Locate the cell with the specified text and output its (x, y) center coordinate. 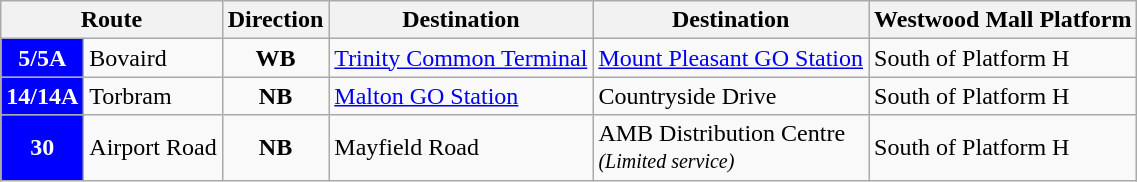
Mount Pleasant GO Station (731, 58)
Mayfield Road (461, 148)
WB (276, 58)
Trinity Common Terminal (461, 58)
AMB Distribution Centre(Limited service) (731, 148)
5/5A (42, 58)
Malton GO Station (461, 96)
Countryside Drive (731, 96)
14/14A (42, 96)
30 (42, 148)
Direction (276, 20)
Route (112, 20)
Westwood Mall Platform (1003, 20)
Airport Road (153, 148)
Torbram (153, 96)
Bovaird (153, 58)
